Extract the (X, Y) coordinate from the center of the cell holding the provided text.  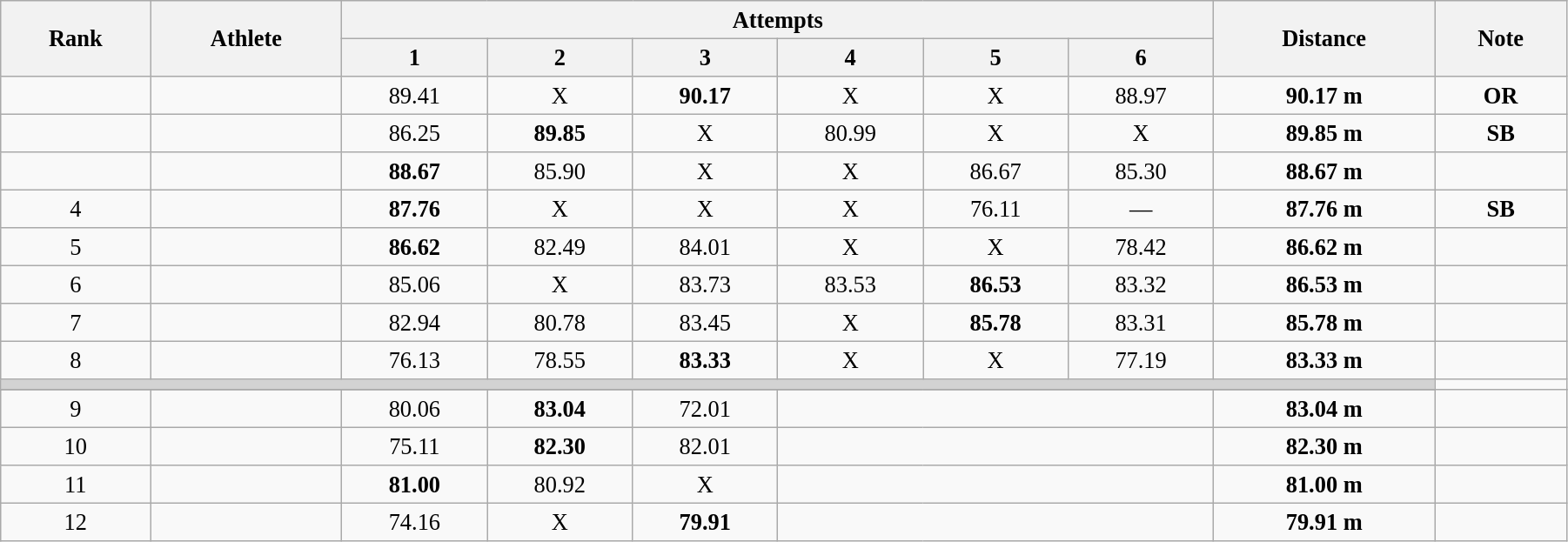
79.91 (705, 522)
76.11 (995, 209)
72.01 (705, 409)
83.33 m (1324, 360)
83.31 (1142, 323)
83.53 (851, 284)
86.62 (414, 247)
86.53 m (1324, 284)
Attempts (778, 19)
85.06 (414, 284)
82.94 (414, 323)
87.76 (414, 209)
78.55 (560, 360)
82.01 (705, 446)
11 (76, 485)
89.85 m (1324, 133)
12 (76, 522)
74.16 (414, 522)
88.67 m (1324, 171)
80.99 (851, 133)
81.00 m (1324, 485)
86.62 m (1324, 247)
76.13 (414, 360)
89.85 (560, 133)
9 (76, 409)
85.30 (1142, 171)
85.78 (995, 323)
83.33 (705, 360)
Athlete (246, 38)
90.17 m (1324, 95)
Distance (1324, 38)
Rank (76, 38)
87.76 m (1324, 209)
82.30 m (1324, 446)
86.25 (414, 133)
78.42 (1142, 247)
84.01 (705, 247)
80.06 (414, 409)
7 (76, 323)
85.78 m (1324, 323)
77.19 (1142, 360)
Note (1501, 38)
79.91 m (1324, 522)
83.73 (705, 284)
80.92 (560, 485)
1 (414, 57)
90.17 (705, 95)
83.45 (705, 323)
85.90 (560, 171)
88.67 (414, 171)
— (1142, 209)
OR (1501, 95)
83.32 (1142, 284)
2 (560, 57)
80.78 (560, 323)
75.11 (414, 446)
82.49 (560, 247)
81.00 (414, 485)
83.04 m (1324, 409)
8 (76, 360)
3 (705, 57)
88.97 (1142, 95)
82.30 (560, 446)
10 (76, 446)
83.04 (560, 409)
86.67 (995, 171)
86.53 (995, 284)
89.41 (414, 95)
